Identify which cell holds the provided text, then report its [X, Y] central coordinate. 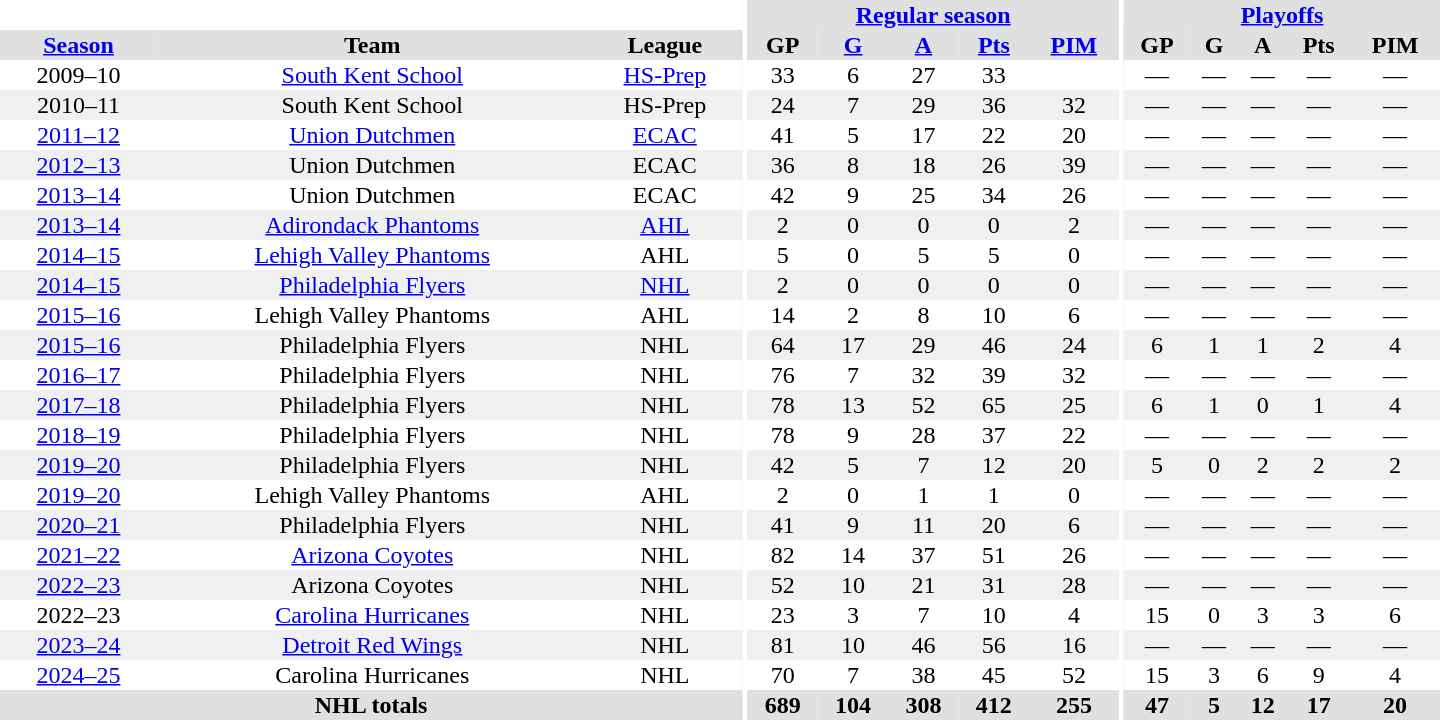
255 [1074, 705]
689 [783, 705]
2021–22 [78, 555]
23 [783, 615]
45 [994, 675]
Detroit Red Wings [372, 645]
11 [923, 525]
21 [923, 585]
2011–12 [78, 135]
65 [994, 405]
16 [1074, 645]
Playoffs [1282, 15]
2024–25 [78, 675]
51 [994, 555]
70 [783, 675]
2012–13 [78, 165]
NHL totals [371, 705]
412 [994, 705]
Regular season [934, 15]
27 [923, 75]
Season [78, 45]
47 [1157, 705]
Adirondack Phantoms [372, 225]
2018–19 [78, 435]
81 [783, 645]
2016–17 [78, 375]
64 [783, 345]
76 [783, 375]
56 [994, 645]
Team [372, 45]
38 [923, 675]
2009–10 [78, 75]
34 [994, 195]
308 [923, 705]
2020–21 [78, 525]
82 [783, 555]
104 [853, 705]
2010–11 [78, 105]
31 [994, 585]
18 [923, 165]
13 [853, 405]
2017–18 [78, 405]
League [666, 45]
2023–24 [78, 645]
